Search for the cell housing the specified text and yield its (X, Y) center coordinate. 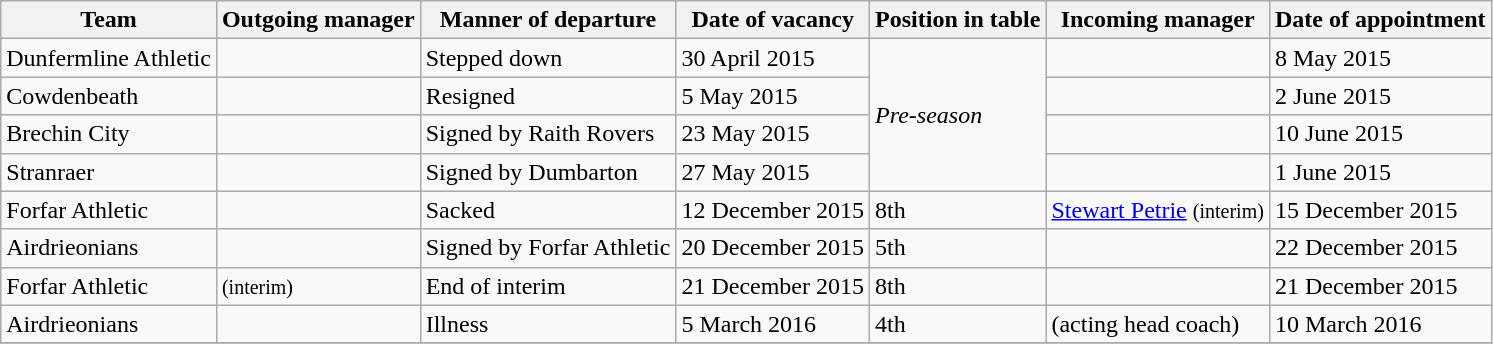
5th (958, 248)
8 May 2015 (1380, 58)
Resigned (548, 96)
12 December 2015 (773, 210)
Team (109, 20)
Stepped down (548, 58)
20 December 2015 (773, 248)
10 June 2015 (1380, 134)
Outgoing manager (318, 20)
Signed by Forfar Athletic (548, 248)
22 December 2015 (1380, 248)
Dunfermline Athletic (109, 58)
Position in table (958, 20)
Manner of departure (548, 20)
Pre-season (958, 115)
5 March 2016 (773, 324)
30 April 2015 (773, 58)
1 June 2015 (1380, 172)
Incoming manager (1158, 20)
(interim) (318, 286)
Brechin City (109, 134)
Signed by Dumbarton (548, 172)
Signed by Raith Rovers (548, 134)
End of interim (548, 286)
2 June 2015 (1380, 96)
Date of vacancy (773, 20)
15 December 2015 (1380, 210)
5 May 2015 (773, 96)
Cowdenbeath (109, 96)
Sacked (548, 210)
Date of appointment (1380, 20)
Stewart Petrie (interim) (1158, 210)
23 May 2015 (773, 134)
27 May 2015 (773, 172)
Stranraer (109, 172)
4th (958, 324)
(acting head coach) (1158, 324)
10 March 2016 (1380, 324)
Illness (548, 324)
